Scan for the cell matching the given text and deliver its (x, y) coordinate at center. 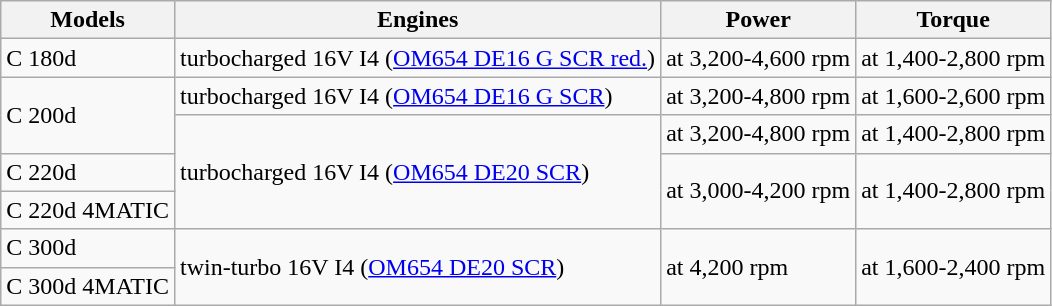
Power (758, 20)
at 1,600-2,600 rpm (954, 96)
at 3,000-4,200 rpm (758, 191)
Torque (954, 20)
Models (88, 20)
at 4,200 rpm (758, 267)
twin-turbo 16V I4 (OM654 DE20 SCR) (417, 267)
C 220d 4MATIC (88, 210)
at 3,200-4,600 rpm (758, 58)
at 1,600-2,400 rpm (954, 267)
turbocharged 16V I4 (OM654 DE16 G SCR red.) (417, 58)
C 300d (88, 248)
turbocharged 16V I4 (OM654 DE16 G SCR) (417, 96)
C 300d 4MATIC (88, 286)
turbocharged 16V I4 (OM654 DE20 SCR) (417, 172)
C 180d (88, 58)
C 220d (88, 172)
C 200d (88, 115)
Engines (417, 20)
